Locate the cell with the specified text and output its (X, Y) center coordinate. 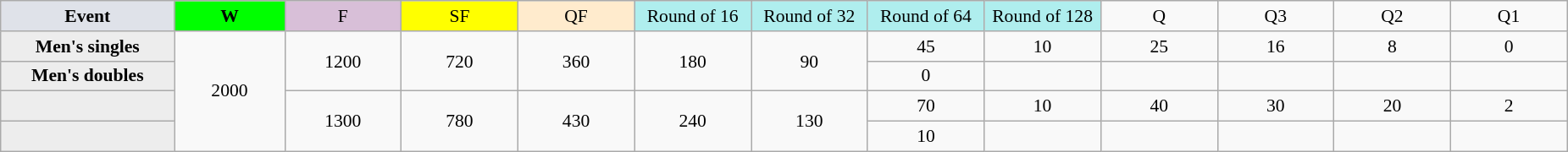
430 (576, 122)
Q1 (1509, 16)
180 (693, 61)
360 (576, 61)
1200 (343, 61)
Round of 128 (1043, 16)
130 (809, 122)
8 (1393, 46)
2 (1509, 106)
2000 (230, 91)
Event (88, 16)
25 (1159, 46)
F (343, 16)
70 (926, 106)
780 (460, 122)
Round of 64 (926, 16)
45 (926, 46)
QF (576, 16)
W (230, 16)
16 (1276, 46)
Men's doubles (88, 76)
720 (460, 61)
30 (1276, 106)
Q2 (1393, 16)
1300 (343, 122)
40 (1159, 106)
Round of 16 (693, 16)
20 (1393, 106)
Q (1159, 16)
Men's singles (88, 46)
240 (693, 122)
Round of 32 (809, 16)
90 (809, 61)
Q3 (1276, 16)
SF (460, 16)
